Identify which cell holds the provided text, then report its [x, y] central coordinate. 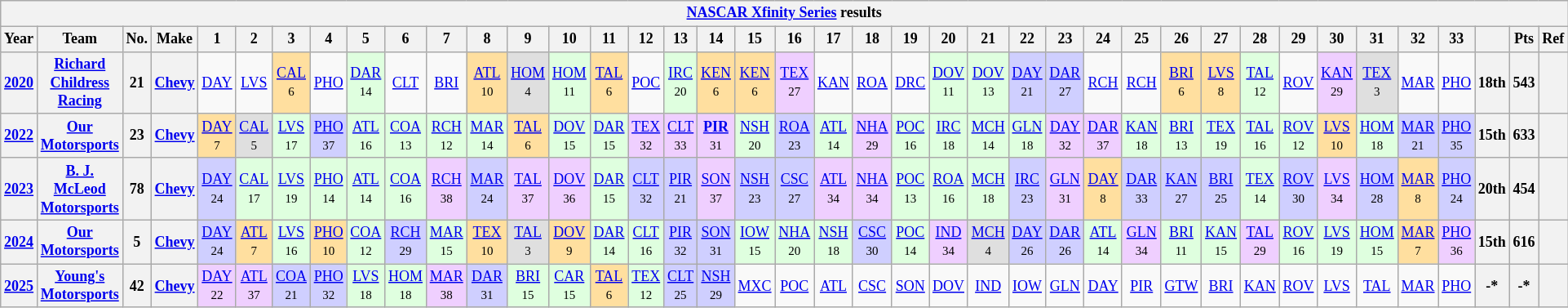
SON37 [716, 189]
NHA20 [795, 242]
Richard Childress Racing [80, 83]
2022 [20, 136]
TEX12 [646, 286]
IOW15 [755, 242]
NHA29 [872, 136]
COA16 [406, 189]
CSC27 [795, 189]
TEX10 [487, 242]
PHO32 [328, 286]
42 [137, 286]
28 [1260, 39]
454 [1524, 189]
MCH4 [988, 242]
18 [872, 39]
BRI25 [1221, 189]
PHO14 [328, 189]
8 [487, 39]
BRI13 [1181, 136]
MAR38 [446, 286]
MAR24 [487, 189]
MAR15 [446, 242]
ATL16 [365, 136]
RCH12 [446, 136]
ROA23 [795, 136]
DOV9 [569, 242]
IRC18 [949, 136]
DAY32 [1065, 136]
DAR33 [1141, 189]
PIR31 [716, 136]
DOV13 [988, 83]
NASCAR Xfinity Series results [785, 13]
GLN34 [1141, 242]
DAY22 [217, 286]
DAY8 [1103, 189]
B. J. McLeod Motorsports [80, 189]
20 [949, 39]
KAN18 [1141, 136]
6 [406, 39]
KAN15 [1221, 242]
Young's Motorsports [80, 286]
IND34 [949, 242]
PIR32 [680, 242]
MXC [755, 286]
TEX32 [646, 136]
CAL5 [255, 136]
DAY21 [1027, 83]
Ref [1553, 39]
DOV11 [949, 83]
NSH20 [755, 136]
PHO37 [328, 136]
ATL10 [487, 83]
BRI6 [1181, 83]
14 [716, 39]
2023 [20, 189]
ATL [834, 286]
2024 [20, 242]
MCH18 [988, 189]
TEX3 [1377, 83]
CAL17 [255, 189]
78 [137, 189]
CLT [406, 83]
10 [569, 39]
LVS17 [292, 136]
MAR7 [1418, 242]
12 [646, 39]
2 [255, 39]
MCH14 [988, 136]
PIR [1141, 286]
PHO36 [1457, 242]
COA12 [365, 242]
TAL29 [1260, 242]
TEX19 [1221, 136]
33 [1457, 39]
2020 [20, 83]
ROV12 [1299, 136]
26 [1181, 39]
7 [446, 39]
ATL7 [255, 242]
TAL16 [1260, 136]
2025 [20, 286]
TEX27 [795, 83]
GLN [1065, 286]
15 [755, 39]
DOV36 [569, 189]
16 [795, 39]
LVS34 [1337, 189]
20th [1493, 189]
633 [1524, 136]
ROA16 [949, 189]
HOM4 [529, 83]
GLN18 [1027, 136]
HOM11 [569, 83]
27 [1221, 39]
616 [1524, 242]
POC16 [910, 136]
LVS10 [1337, 136]
4 [328, 39]
IRC20 [680, 83]
PHO10 [328, 242]
NHA34 [872, 189]
LVS18 [365, 286]
17 [834, 39]
DAY7 [217, 136]
DAR37 [1103, 136]
31 [1377, 39]
18th [1493, 83]
No. [137, 39]
LVS16 [292, 242]
TEX14 [1260, 189]
IND [988, 286]
RCH29 [406, 242]
CLT33 [680, 136]
SON31 [716, 242]
DAR26 [1065, 242]
RCH38 [446, 189]
KAN27 [1181, 189]
HOM28 [1377, 189]
ATL37 [255, 286]
30 [1337, 39]
Make [175, 39]
11 [609, 39]
HOM15 [1377, 242]
CLT32 [646, 189]
PIR21 [680, 189]
IRC23 [1027, 189]
PHO24 [1457, 189]
9 [529, 39]
32 [1418, 39]
DOV15 [569, 136]
CAL6 [292, 83]
IOW [1027, 286]
TAL37 [529, 189]
DAR31 [487, 286]
1 [217, 39]
KAN29 [1337, 83]
POC14 [910, 242]
19 [910, 39]
Year [20, 39]
PHO35 [1457, 136]
CLT25 [680, 286]
GLN31 [1065, 189]
MAR21 [1418, 136]
3 [292, 39]
DAY26 [1027, 242]
CSC30 [872, 242]
MAR8 [1418, 189]
TAL [1377, 286]
MAR14 [487, 136]
24 [1103, 39]
BRI15 [529, 286]
543 [1524, 83]
13 [680, 39]
NSH29 [716, 286]
CAR15 [569, 286]
GTW [1181, 286]
COA13 [406, 136]
SON [910, 286]
COA21 [292, 286]
NSH18 [834, 242]
Team [80, 39]
ATL34 [834, 189]
LVS8 [1221, 83]
ROA [872, 83]
POC13 [910, 189]
DOV [949, 286]
CSC [872, 286]
TAL3 [529, 242]
ROV30 [1299, 189]
DAR27 [1065, 83]
TAL12 [1260, 83]
22 [1027, 39]
ROV16 [1299, 242]
BRI11 [1181, 242]
25 [1141, 39]
Pts [1524, 39]
CLT16 [646, 242]
NSH23 [755, 189]
DRC [910, 83]
29 [1299, 39]
